From the cell containing the given text, extract its center point as (X, Y) coordinate. 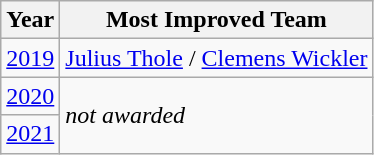
2020 (30, 96)
Most Improved Team (216, 20)
Julius Thole / Clemens Wickler (216, 58)
Year (30, 20)
2019 (30, 58)
not awarded (216, 115)
2021 (30, 134)
